Scan for the cell matching the given text and deliver its (x, y) coordinate at center. 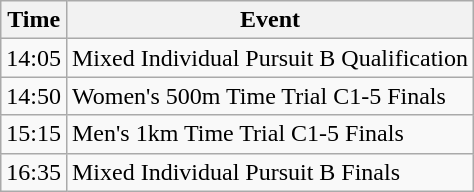
15:15 (34, 134)
14:05 (34, 58)
Mixed Individual Pursuit B Finals (270, 172)
16:35 (34, 172)
Time (34, 20)
14:50 (34, 96)
Mixed Individual Pursuit B Qualification (270, 58)
Men's 1km Time Trial C1-5 Finals (270, 134)
Event (270, 20)
Women's 500m Time Trial C1-5 Finals (270, 96)
